Find where the given text appears and provide that cell's center as (X, Y) coordinate. 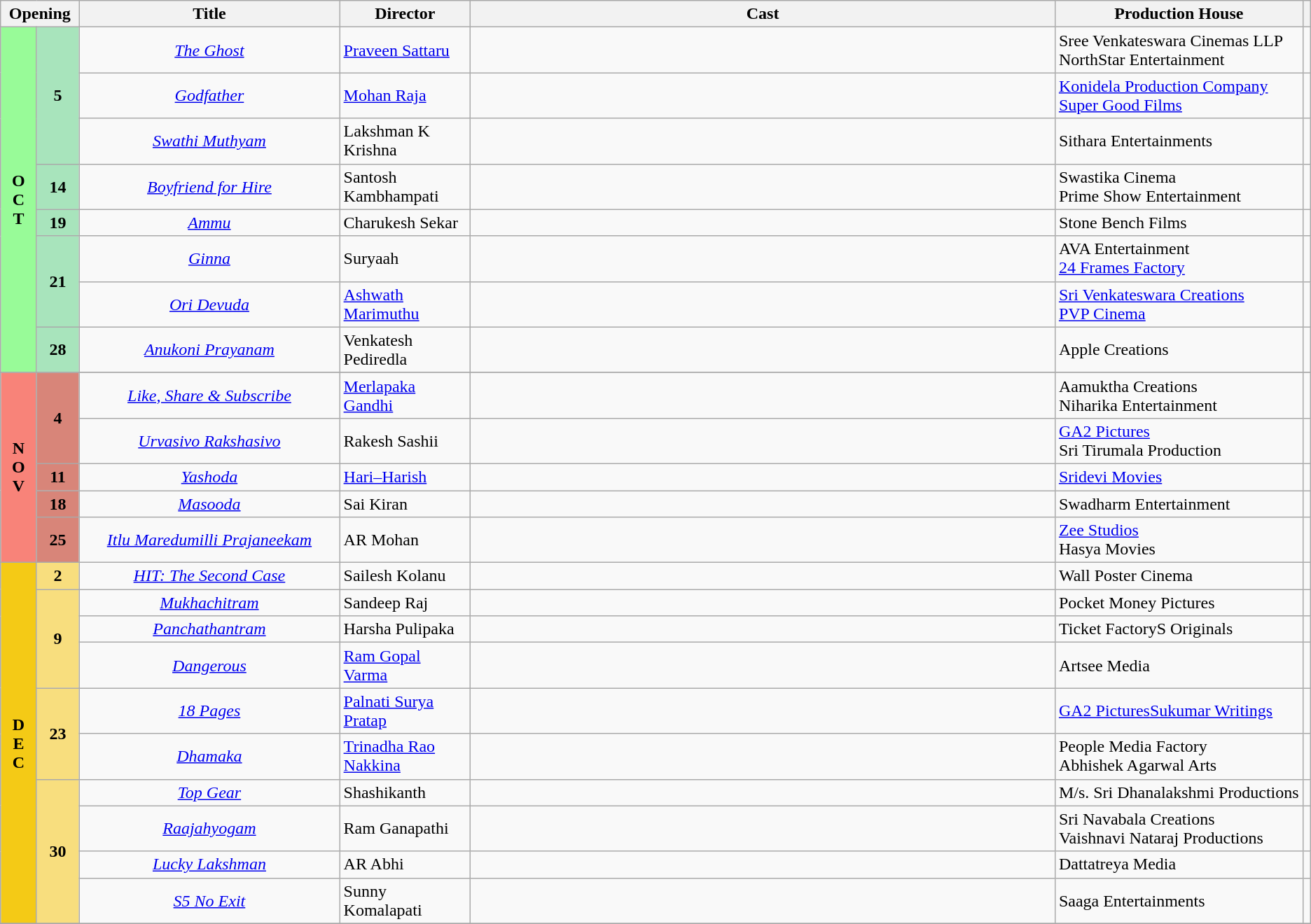
Ticket FactoryS Originals (1179, 629)
Shashikanth (405, 792)
Wall Poster Cinema (1179, 576)
Title (209, 14)
Production House (1179, 14)
Anukoni Prayanam (209, 350)
Zee StudiosHasya Movies (1179, 540)
19 (57, 223)
Mukhachitram (209, 603)
AR Mohan (405, 540)
Saaga Entertainments (1179, 900)
M/s. Sri Dhanalakshmi Productions (1179, 792)
Hari–Harish (405, 477)
Lakshman K Krishna (405, 141)
Pocket Money Pictures (1179, 603)
Boyfriend for Hire (209, 186)
People Media FactoryAbhishek Agarwal Arts (1179, 756)
25 (57, 540)
Sithara Entertainments (1179, 141)
Charukesh Sekar (405, 223)
Swathi Muthyam (209, 141)
Ginna (209, 259)
GA2 PicturesSri Tirumala Production (1179, 441)
Urvasivo Rakshasivo (209, 441)
Venkatesh Pediredla (405, 350)
Sridevi Movies (1179, 477)
Director (405, 14)
4 (57, 418)
Rakesh Sashii (405, 441)
Swadharm Entertainment (1179, 503)
Suryaah (405, 259)
DEC (18, 743)
Stone Bench Films (1179, 223)
Itlu Maredumilli Prajaneekam (209, 540)
Top Gear (209, 792)
Artsee Media (1179, 665)
Palnati Surya Pratap (405, 711)
21 (57, 281)
14 (57, 186)
The Ghost (209, 50)
Ori Devuda (209, 304)
Trinadha Rao Nakkina (405, 756)
HIT: The Second Case (209, 576)
Ashwath Marimuthu (405, 304)
Sri Venkateswara CreationsPVP Cinema (1179, 304)
AVA Entertainment24 Frames Factory (1179, 259)
Ammu (209, 223)
30 (57, 851)
Santosh Kambhampati (405, 186)
Yashoda (209, 477)
Praveen Sattaru (405, 50)
Aamuktha CreationsNiharika Entertainment (1179, 395)
Opening (40, 14)
9 (57, 638)
Harsha Pulipaka (405, 629)
Sandeep Raj (405, 603)
Sri Navabala CreationsVaishnavi Nataraj Productions (1179, 829)
Merlapaka Gandhi (405, 395)
Sree Venkateswara Cinemas LLPNorthStar Entertainment (1179, 50)
Ram Gopal Varma (405, 665)
Sunny Komalapati (405, 900)
Panchathantram (209, 629)
Dangerous (209, 665)
Apple Creations (1179, 350)
28 (57, 350)
Godfather (209, 95)
Swastika CinemaPrime Show Entertainment (1179, 186)
Lucky Lakshman (209, 864)
Like, Share & Subscribe (209, 395)
Dattatreya Media (1179, 864)
Mohan Raja (405, 95)
Cast (763, 14)
2 (57, 576)
Sai Kiran (405, 503)
Konidela Production CompanySuper Good Films (1179, 95)
Masooda (209, 503)
GA2 PicturesSukumar Writings (1179, 711)
23 (57, 734)
5 (57, 95)
S5 No Exit (209, 900)
Dhamaka (209, 756)
Ram Ganapathi (405, 829)
AR Abhi (405, 864)
18 (57, 503)
Raajahyogam (209, 829)
NOV (18, 468)
11 (57, 477)
OCT (18, 200)
18 Pages (209, 711)
Sailesh Kolanu (405, 576)
